For the text-containing cell, return its midpoint in [X, Y] coordinate format. 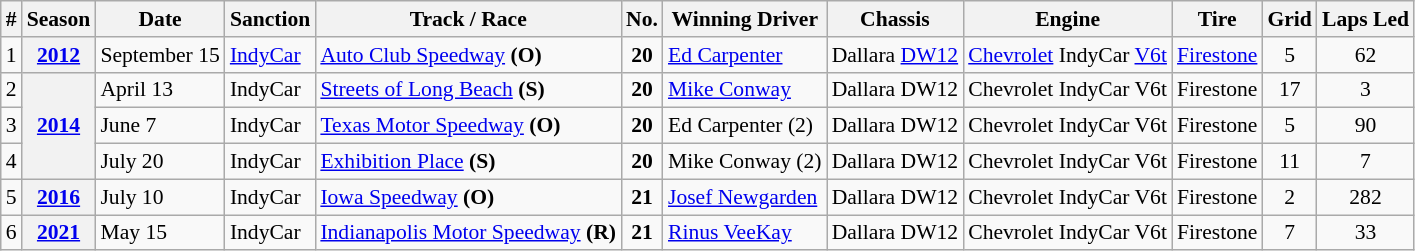
April 13 [160, 90]
11 [1290, 162]
Chassis [896, 19]
62 [1366, 55]
Tire [1217, 19]
Season [59, 19]
Laps Led [1366, 19]
Exhibition Place (S) [468, 162]
Iowa Speedway (O) [468, 197]
June 7 [160, 126]
Rinus VeeKay [745, 233]
Engine [1068, 19]
Streets of Long Beach (S) [468, 90]
2016 [59, 197]
Mike Conway [745, 90]
2014 [59, 126]
Ed Carpenter [745, 55]
No. [642, 19]
90 [1366, 126]
September 15 [160, 55]
Josef Newgarden [745, 197]
# [12, 19]
Mike Conway (2) [745, 162]
2012 [59, 55]
Sanction [270, 19]
Auto Club Speedway (O) [468, 55]
Date [160, 19]
33 [1366, 233]
6 [12, 233]
May 15 [160, 233]
Ed Carpenter (2) [745, 126]
Track / Race [468, 19]
17 [1290, 90]
July 20 [160, 162]
1 [12, 55]
4 [12, 162]
Indianapolis Motor Speedway (R) [468, 233]
July 10 [160, 197]
282 [1366, 197]
Winning Driver [745, 19]
Texas Motor Speedway (O) [468, 126]
Grid [1290, 19]
2021 [59, 233]
